Extract the [x, y] coordinate from the center of the cell holding the provided text.  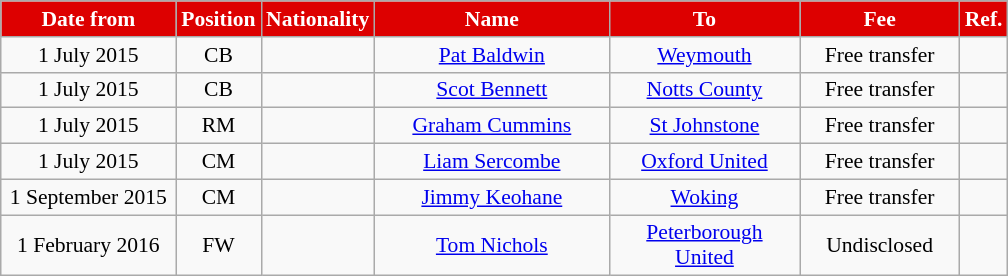
1 September 2015 [88, 197]
St Johnstone [704, 126]
Jimmy Keohane [492, 197]
1 February 2016 [88, 246]
Position [218, 19]
Woking [704, 197]
Scot Bennett [492, 90]
To [704, 19]
Ref. [984, 19]
Graham Cummins [492, 126]
Oxford United [704, 162]
Liam Sercombe [492, 162]
Fee [880, 19]
Peterborough United [704, 246]
Tom Nichols [492, 246]
Undisclosed [880, 246]
Name [492, 19]
Notts County [704, 90]
Nationality [318, 19]
Pat Baldwin [492, 55]
Date from [88, 19]
RM [218, 126]
FW [218, 246]
Weymouth [704, 55]
